Pinpoint the cell where the given text exists, returning its [x, y] midpoint coordinate. 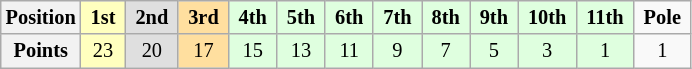
9th [494, 17]
3 [547, 51]
6th [349, 17]
13 [301, 51]
9 [397, 51]
5 [494, 51]
17 [203, 51]
4th [253, 17]
11 [349, 51]
10th [547, 17]
20 [152, 51]
7th [397, 17]
23 [104, 51]
2nd [152, 17]
Pole [662, 17]
Position [41, 17]
15 [253, 51]
5th [301, 17]
Points [41, 51]
8th [446, 17]
3rd [203, 17]
7 [446, 51]
11th [604, 17]
1st [104, 17]
